Determine the [X, Y] coordinate at the center of the cell enclosing the given text.  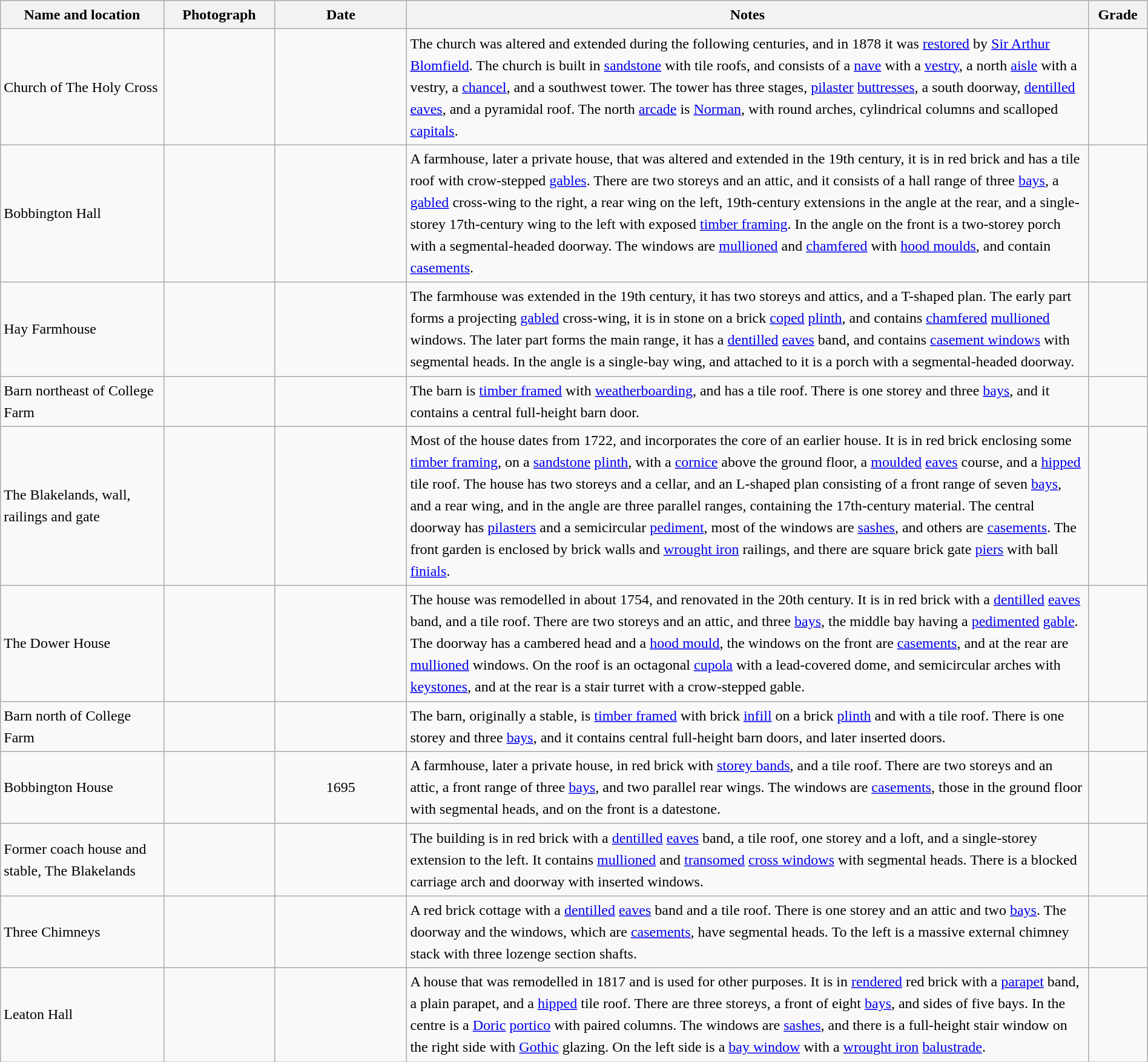
Church of The Holy Cross [82, 87]
Name and location [82, 15]
Barn northeast of College Farm [82, 401]
Leaton Hall [82, 1015]
Notes [747, 15]
Date [341, 15]
1695 [341, 787]
Barn north of College Farm [82, 727]
Former coach house and stable, The Blakelands [82, 860]
Bobbington Hall [82, 213]
The Blakelands, wall, railings and gate [82, 506]
Bobbington House [82, 787]
Grade [1118, 15]
Three Chimneys [82, 931]
The Dower House [82, 643]
Photograph [219, 15]
Hay Farmhouse [82, 329]
